Return the (x, y) coordinate for the center point of the cell that contains the specified text.  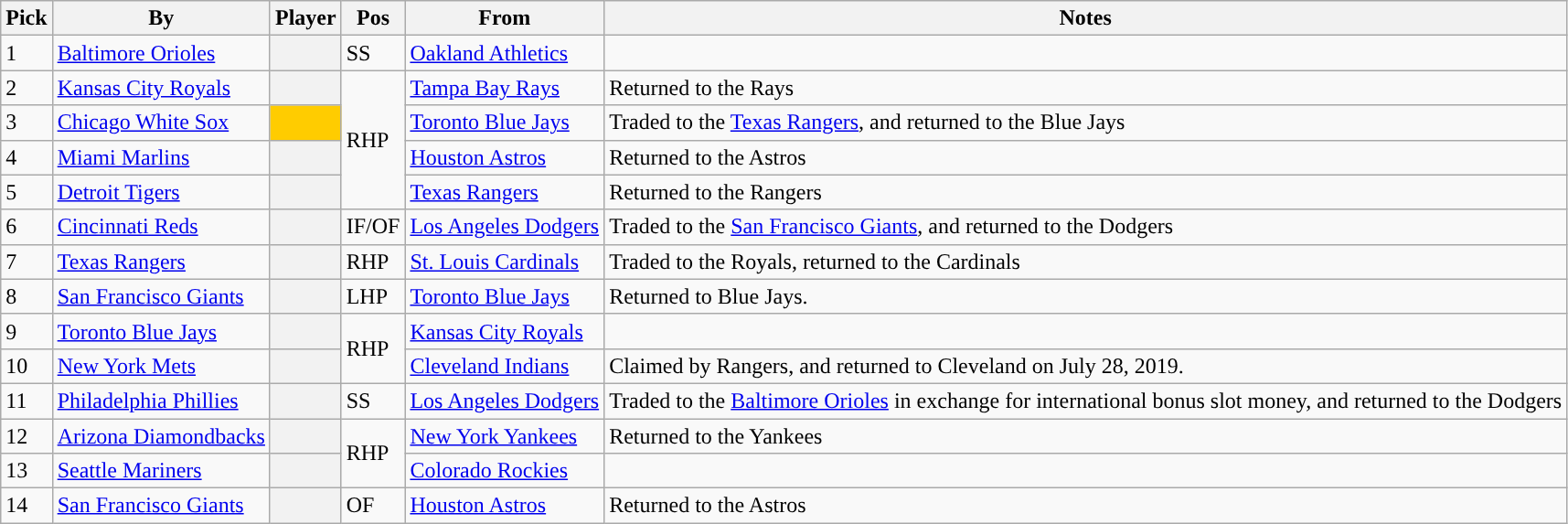
Cincinnati Reds (161, 227)
14 (27, 506)
Traded to the Baltimore Orioles in exchange for international bonus slot money, and returned to the Dodgers (1086, 401)
Detroit Tigers (161, 192)
Pos (373, 18)
10 (27, 366)
By (161, 18)
4 (27, 157)
2 (27, 88)
New York Yankees (505, 436)
Player (305, 18)
1 (27, 53)
OF (373, 506)
11 (27, 401)
IF/OF (373, 227)
New York Mets (161, 366)
7 (27, 262)
Baltimore Orioles (161, 53)
Oakland Athletics (505, 53)
5 (27, 192)
Seattle Mariners (161, 471)
Traded to the San Francisco Giants, and returned to the Dodgers (1086, 227)
Traded to the Royals, returned to the Cardinals (1086, 262)
Returned to Blue Jays. (1086, 296)
Returned to the Rays (1086, 88)
St. Louis Cardinals (505, 262)
3 (27, 123)
LHP (373, 296)
Tampa Bay Rays (505, 88)
13 (27, 471)
From (505, 18)
8 (27, 296)
Returned to the Yankees (1086, 436)
Chicago White Sox (161, 123)
Philadelphia Phillies (161, 401)
Miami Marlins (161, 157)
9 (27, 331)
12 (27, 436)
Claimed by Rangers, and returned to Cleveland on July 28, 2019. (1086, 366)
Cleveland Indians (505, 366)
Pick (27, 18)
Traded to the Texas Rangers, and returned to the Blue Jays (1086, 123)
Returned to the Rangers (1086, 192)
Notes (1086, 18)
Arizona Diamondbacks (161, 436)
Colorado Rockies (505, 471)
6 (27, 227)
